Search for the cell housing the specified text and yield its [x, y] center coordinate. 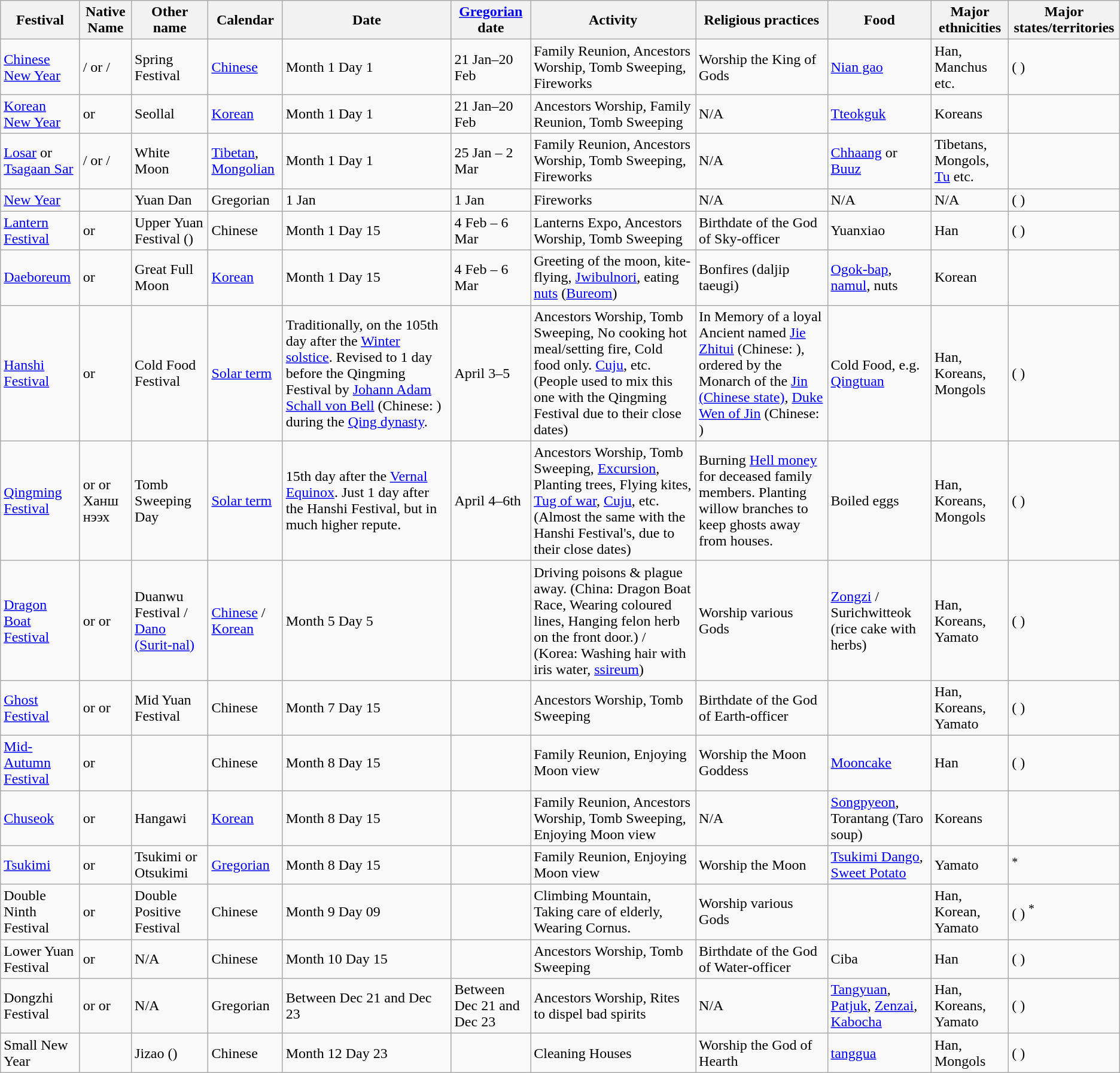
Fireworks [613, 200]
Tteokguk [879, 114]
Cold Food Festival [170, 373]
Calendar [245, 20]
Duanwu Festival / Dano (Surit-nal) [170, 620]
Cleaning Houses [613, 1053]
Greeting of the moon, kite-flying, Jwibulnori, eating nuts (Bureom) [613, 278]
New Year [40, 200]
Nian gao [879, 67]
Yuan Dan [170, 200]
Native Name [105, 20]
Songpyeon, Torantang (Taro soup) [879, 818]
Festival [40, 20]
Han, Manchus etc. [969, 67]
Great Full Moon [170, 278]
* [1064, 865]
Worship the Moon Goddess [762, 763]
tanggua [879, 1053]
Religious practices [762, 20]
Mooncake [879, 763]
Worship the King of Gods [762, 67]
Seollal [170, 114]
Date [367, 20]
Tangyuan, Patjuk, Zenzai, Kabocha [879, 1006]
Month 12 Day 23 [367, 1053]
Small New Year [40, 1053]
Family Reunion, Ancestors Worship, Tomb Sweeping, Enjoying Moon view [613, 818]
Chuseok [40, 818]
In Memory of a loyal Ancient named Jie Zhitui (Chinese: ), ordered by the Monarch of the Jin (Chinese state), Duke Wen of Jin (Chinese: ) [762, 373]
Hangawi [170, 818]
Han, Mongols [969, 1053]
( ) * [1064, 912]
Ancestors Worship, Rites to dispel bad spirits [613, 1006]
Food [879, 20]
Birthdate of the God of Earth-officer [762, 708]
Month 5 Day 5 [367, 620]
Tibetan, Mongolian [245, 161]
Hanshi Festival [40, 373]
Cold Food, e.g. Qingtuan [879, 373]
Han, Korean, Yamato [969, 912]
Worship the God of Hearth [762, 1053]
Tsukimi [40, 865]
Month 7 Day 15 [367, 708]
Ogok-bap, namul, nuts [879, 278]
Month 10 Day 15 [367, 959]
Tibetans, Mongols, Tu etc. [969, 161]
25 Jan – 2 Mar [491, 161]
Korean New Year [40, 114]
Burning Hell money for deceased family members. Planting willow branches to keep ghosts away from houses. [762, 501]
Chinese / Korean [245, 620]
Bonfires (daljip taeugi) [762, 278]
Lower Yuan Festival [40, 959]
Tsukimi Dango, Sweet Potato [879, 865]
15th day after the Vernal Equinox. Just 1 day after the Hanshi Festival, but in much higher repute. [367, 501]
Activity [613, 20]
Major states/territories [1064, 20]
Qingming Festival [40, 501]
Spring Festival [170, 67]
Yamato [969, 865]
Other name [170, 20]
Lanterns Expo, Ancestors Worship, Tomb Sweeping [613, 231]
Birthdate of the God of Sky-officer [762, 231]
April 3–5 [491, 373]
Lantern Festival [40, 231]
Ciba [879, 959]
or or Ханш нээх [105, 501]
Yuanxiao [879, 231]
Dragon Boat Festival [40, 620]
Double Ninth Festival [40, 912]
Boiled eggs [879, 501]
Birthdate of the God of Water-officer [762, 959]
White Moon [170, 161]
Double Positive Festival [170, 912]
Month 9 Day 09 [367, 912]
Upper Yuan Festival () [170, 231]
Worship the Moon [762, 865]
Mid-Autumn Festival [40, 763]
Dongzhi Festival [40, 1006]
Tomb Sweeping Day [170, 501]
Chinese New Year [40, 67]
Tsukimi or Otsukimi [170, 865]
Jizao () [170, 1053]
Major ethnicities [969, 20]
Climbing Mountain, Taking care of elderly, Wearing Cornus. [613, 912]
Zongzi / Surichwitteok (rice cake with herbs) [879, 620]
Gregorian date [491, 20]
Daeboreum [40, 278]
Mid Yuan Festival [170, 708]
Ghost Festival [40, 708]
April 4–6th [491, 501]
Ancestors Worship, Family Reunion, Tomb Sweeping [613, 114]
Chhaang or Buuz [879, 161]
Losar or Tsagaan Sar [40, 161]
